Provide the (X, Y) coordinate of the cell's center where the given text is located.  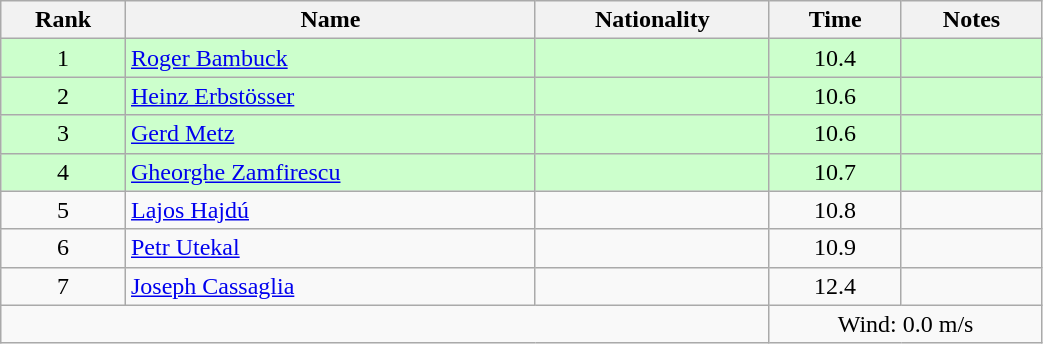
6 (64, 248)
Time (835, 20)
Gheorghe Zamfirescu (330, 172)
10.9 (835, 248)
Lajos Hajdú (330, 210)
Petr Utekal (330, 248)
Notes (972, 20)
Gerd Metz (330, 134)
3 (64, 134)
Wind: 0.0 m/s (906, 324)
Name (330, 20)
4 (64, 172)
10.4 (835, 58)
12.4 (835, 286)
Roger Bambuck (330, 58)
7 (64, 286)
1 (64, 58)
10.8 (835, 210)
10.7 (835, 172)
2 (64, 96)
Joseph Cassaglia (330, 286)
Nationality (652, 20)
5 (64, 210)
Rank (64, 20)
Heinz Erbstösser (330, 96)
